For the text-containing cell, return its midpoint in [x, y] coordinate format. 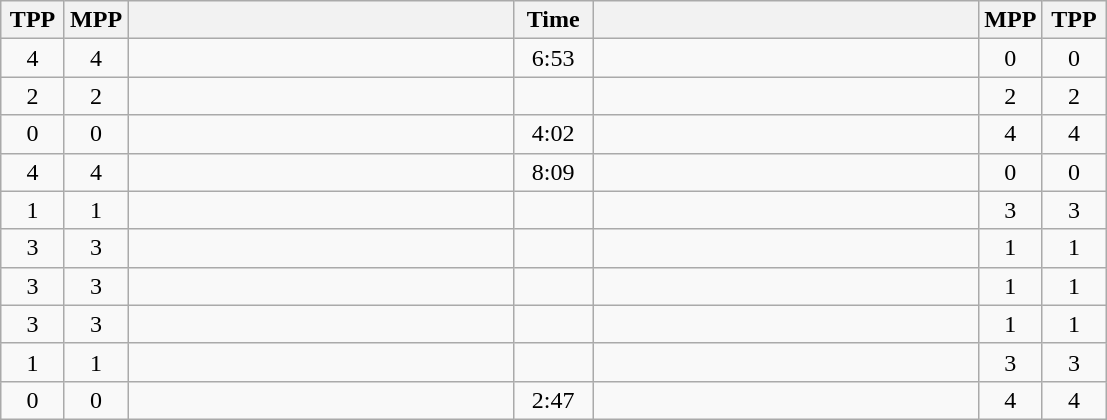
Time [554, 20]
2:47 [554, 400]
6:53 [554, 58]
8:09 [554, 172]
4:02 [554, 134]
